Identify which cell holds the provided text, then report its (x, y) central coordinate. 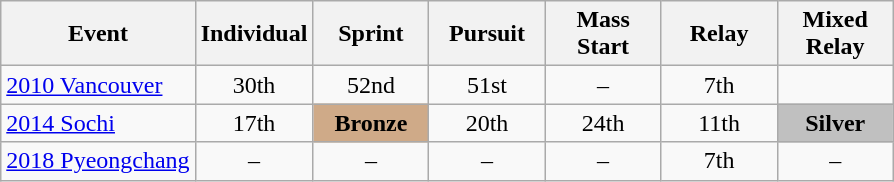
24th (603, 123)
2010 Vancouver (98, 85)
Mixed Relay (835, 34)
30th (254, 85)
52nd (371, 85)
51st (487, 85)
Relay (719, 34)
2014 Sochi (98, 123)
Bronze (371, 123)
17th (254, 123)
Sprint (371, 34)
Silver (835, 123)
11th (719, 123)
2018 Pyeongchang (98, 161)
Individual (254, 34)
20th (487, 123)
Mass Start (603, 34)
Event (98, 34)
Pursuit (487, 34)
